Search for the cell housing the specified text and yield its (x, y) center coordinate. 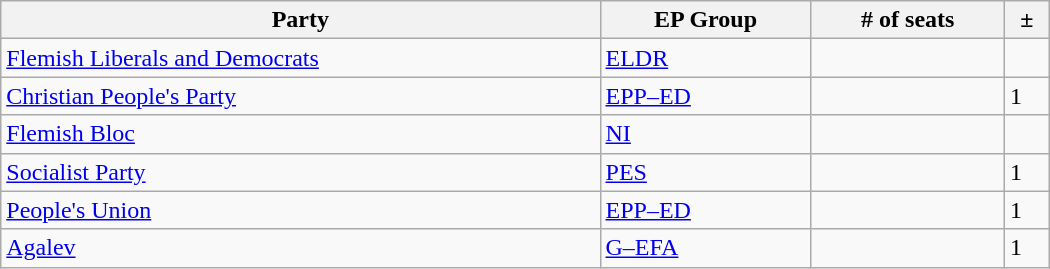
± (1026, 20)
# of seats (908, 20)
Agalev (300, 248)
NI (706, 134)
PES (706, 172)
Party (300, 20)
Christian People's Party (300, 96)
Socialist Party (300, 172)
People's Union (300, 210)
ELDR (706, 58)
EP Group (706, 20)
Flemish Liberals and Democrats (300, 58)
G–EFA (706, 248)
Flemish Bloc (300, 134)
